Identify which cell holds the provided text, then report its (X, Y) central coordinate. 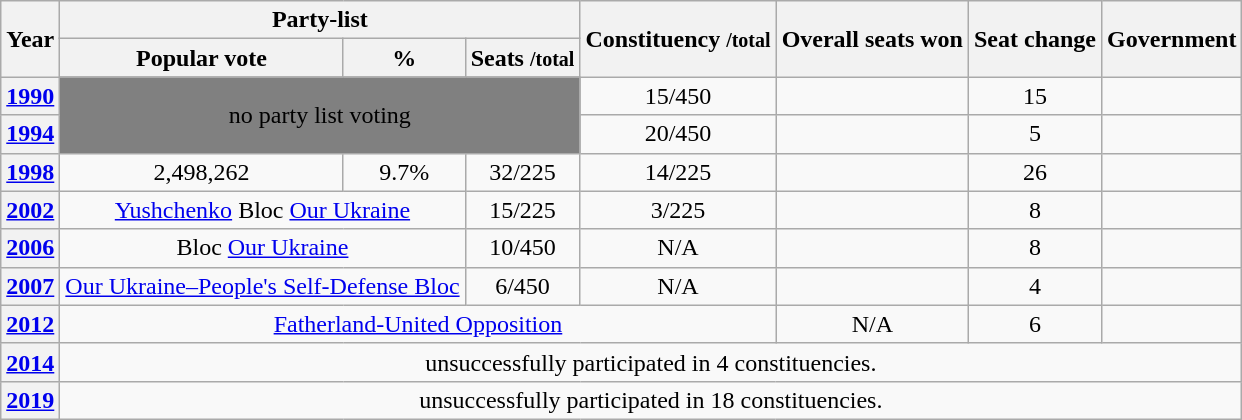
2012 (30, 324)
15 (1034, 96)
2014 (30, 362)
Government (1172, 39)
Fatherland-United Opposition (418, 324)
20/450 (678, 134)
15/225 (522, 210)
Party-list (320, 20)
Seat change (1034, 39)
Year (30, 39)
Overall seats won (872, 39)
5 (1034, 134)
1990 (30, 96)
unsuccessfully participated in 4 constituencies. (651, 362)
32/225 (522, 172)
2019 (30, 400)
Yushchenko Bloc Our Ukraine (262, 210)
2007 (30, 286)
2006 (30, 248)
9.7% (404, 172)
Our Ukraine–People's Self-Defense Bloc (262, 286)
no party list voting (320, 115)
6/450 (522, 286)
26 (1034, 172)
1994 (30, 134)
3/225 (678, 210)
Popular vote (202, 58)
Constituency /total (678, 39)
15/450 (678, 96)
% (404, 58)
Bloc Our Ukraine (262, 248)
6 (1034, 324)
2002 (30, 210)
4 (1034, 286)
Seats /total (522, 58)
1998 (30, 172)
14/225 (678, 172)
2,498,262 (202, 172)
10/450 (522, 248)
unsuccessfully participated in 18 constituencies. (651, 400)
